Provide the (x, y) coordinate of the cell's center where the given text is located.  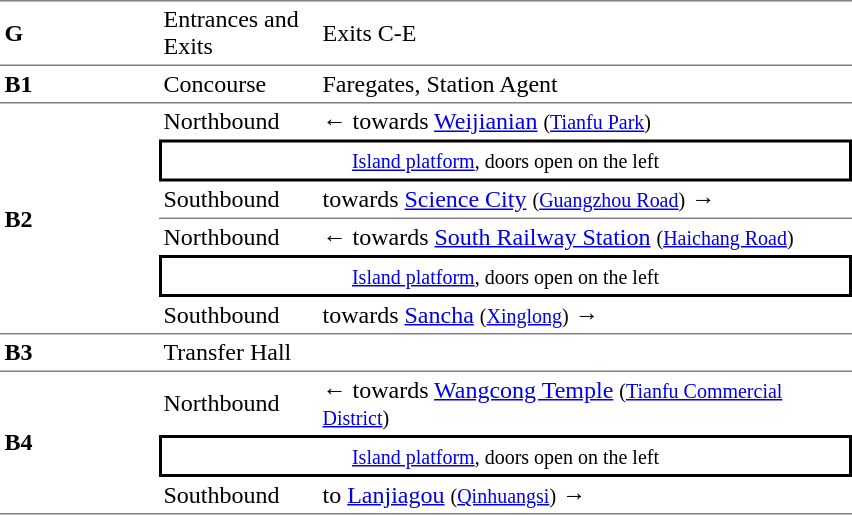
B4 (80, 443)
B2 (80, 220)
Transfer Hall (238, 353)
G (80, 33)
to Lanjiagou (Qinhuangsi) → (585, 496)
← towards Wangcong Temple (Tianfu Commercial District) (585, 404)
Concourse (238, 85)
towards Science City (Guangzhou Road) → (585, 201)
← towards South Railway Station (Haichang Road) (585, 237)
towards Sancha (Xinglong) → (585, 316)
Exits C-E (585, 33)
← towards Weijianian (Tianfu Park) (585, 122)
B3 (80, 353)
Entrances and Exits (238, 33)
Faregates, Station Agent (585, 85)
B1 (80, 85)
